Capture the cell that displays the provided text and extract its (x, y) central coordinate. 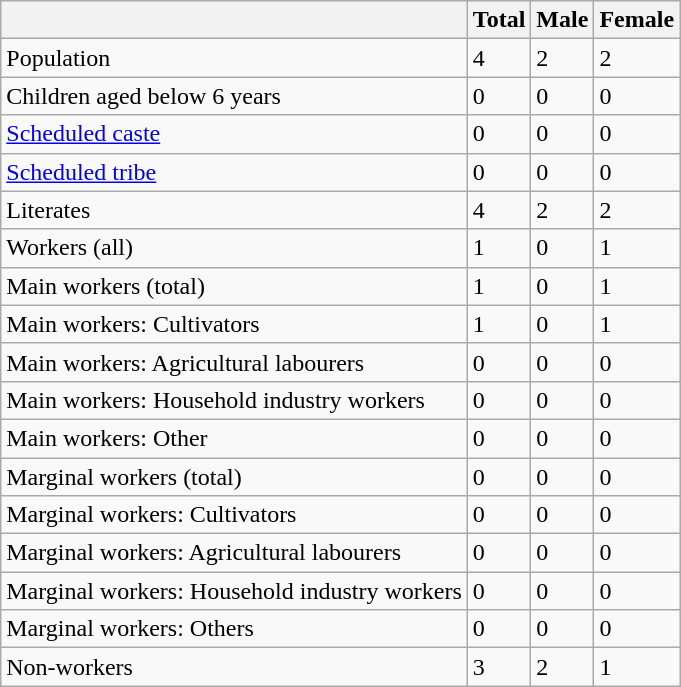
Main workers: Cultivators (234, 324)
Main workers (total) (234, 286)
3 (499, 667)
Scheduled tribe (234, 172)
Literates (234, 210)
Population (234, 58)
Children aged below 6 years (234, 96)
Female (637, 20)
Marginal workers: Household industry workers (234, 591)
Marginal workers: Others (234, 629)
Marginal workers: Agricultural labourers (234, 553)
Main workers: Other (234, 438)
Scheduled caste (234, 134)
Marginal workers: Cultivators (234, 515)
Male (562, 20)
Marginal workers (total) (234, 477)
Main workers: Household industry workers (234, 400)
Workers (all) (234, 248)
Total (499, 20)
Main workers: Agricultural labourers (234, 362)
Non-workers (234, 667)
